Detect which cell encompasses the target text, then output its [x, y] center coordinate. 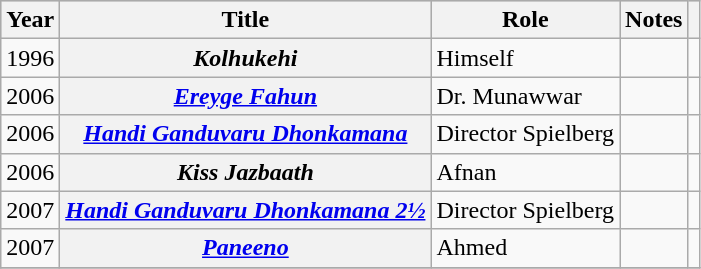
Title [246, 20]
Handi Ganduvaru Dhonkamana [246, 134]
Ahmed [526, 248]
Handi Ganduvaru Dhonkamana 2½ [246, 210]
Paneeno [246, 248]
Kolhukehi [246, 58]
Notes [654, 20]
Himself [526, 58]
Year [30, 20]
Dr. Munawwar [526, 96]
Role [526, 20]
Ereyge Fahun [246, 96]
1996 [30, 58]
Kiss Jazbaath [246, 172]
Afnan [526, 172]
